Return [x, y] of the center of cell containing provided text 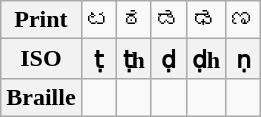
ṭ [98, 59]
ಟ [98, 20]
ಣ [244, 20]
ಡ [168, 20]
ḍ [168, 59]
ṭh [134, 59]
Braille [41, 97]
ಢ [206, 20]
ISO [41, 59]
ಠ [134, 20]
Print [41, 20]
ṇ [244, 59]
ḍh [206, 59]
